Capture the cell that displays the provided text and extract its (X, Y) central coordinate. 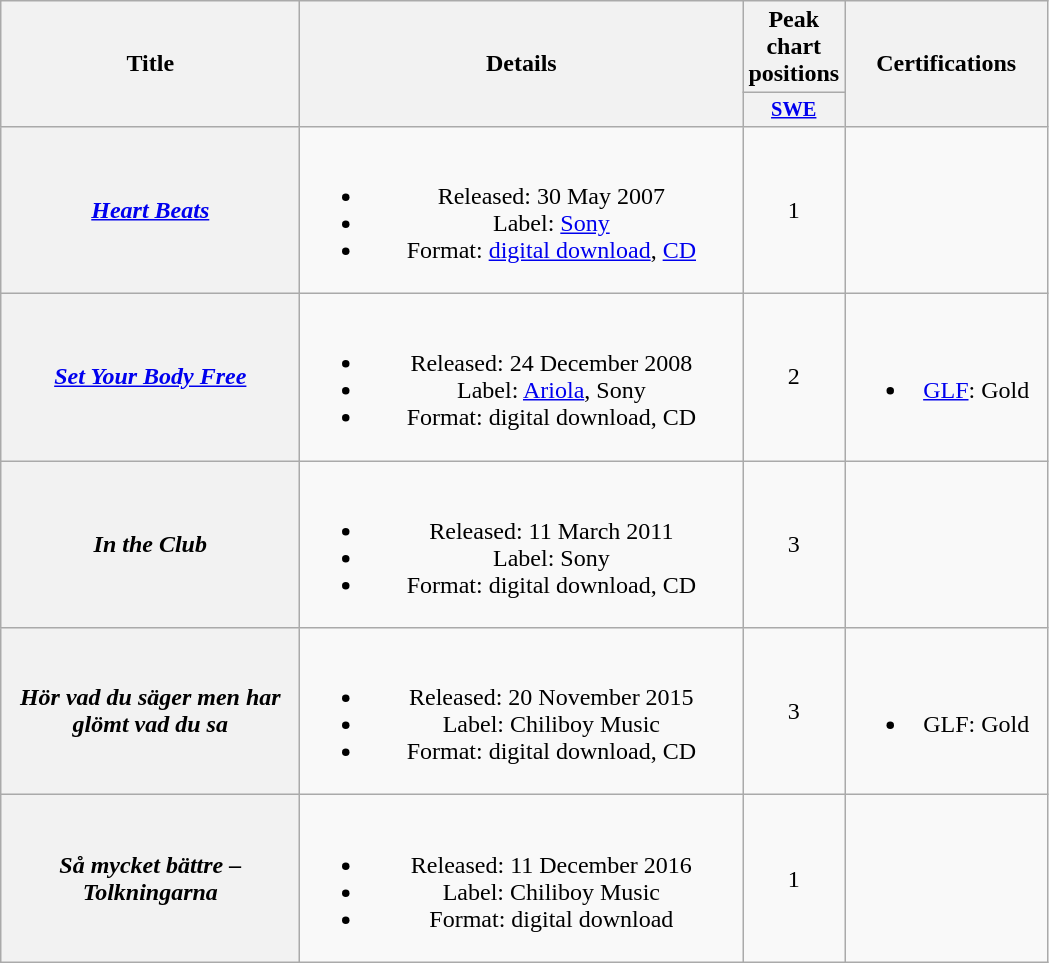
Certifications (946, 64)
Details (522, 64)
Set Your Body Free (150, 378)
Title (150, 64)
Released: 24 December 2008Label: Ariola, SonyFormat: digital download, CD (522, 378)
Så mycket bättre – Tolkningarna (150, 878)
Hör vad du säger men har glömt vad du sa (150, 712)
Released: 11 December 2016Label: Chiliboy MusicFormat: digital download (522, 878)
Heart Beats (150, 210)
Peak chart positions (794, 47)
Released: 20 November 2015Label: Chiliboy MusicFormat: digital download, CD (522, 712)
Released: 11 March 2011Label: SonyFormat: digital download, CD (522, 544)
2 (794, 378)
Released: 30 May 2007Label: SonyFormat: digital download, CD (522, 210)
SWE (794, 110)
In the Club (150, 544)
